For the text-containing cell, return its midpoint in [X, Y] coordinate format. 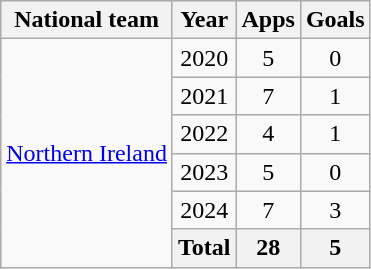
2023 [204, 172]
Year [204, 20]
3 [335, 210]
2020 [204, 58]
Goals [335, 20]
4 [268, 134]
28 [268, 248]
National team [87, 20]
Total [204, 248]
Apps [268, 20]
2022 [204, 134]
2024 [204, 210]
Northern Ireland [87, 153]
2021 [204, 96]
